For the text-containing cell, return its midpoint in [x, y] coordinate format. 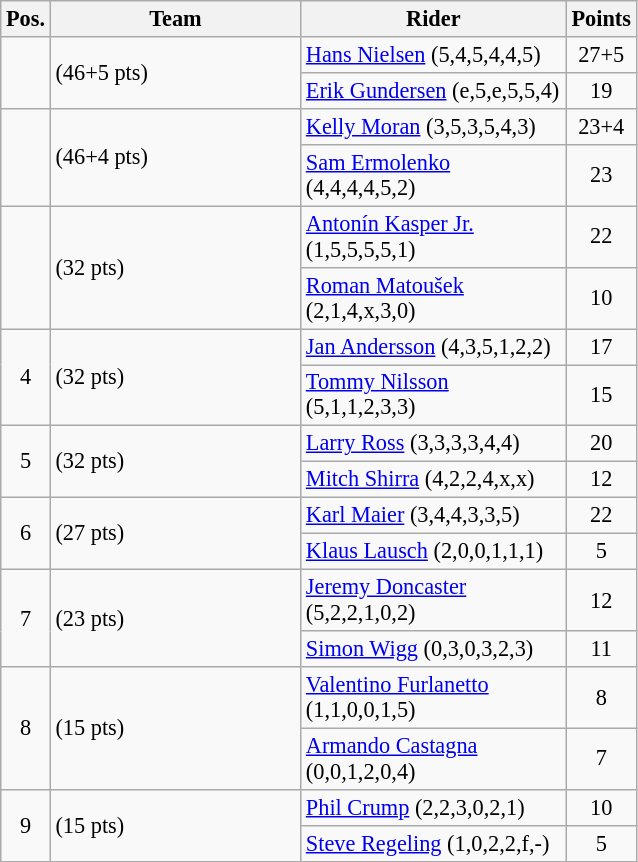
Karl Maier (3,4,4,3,3,5) [434, 516]
Rider [434, 19]
Phil Crump (2,2,3,0,2,1) [434, 808]
6 [26, 534]
(27 pts) [175, 534]
Jan Andersson (4,3,5,1,2,2) [434, 346]
27+5 [601, 55]
Steve Regeling (1,0,2,2,f,-) [434, 843]
17 [601, 346]
Larry Ross (3,3,3,3,4,4) [434, 444]
Simon Wigg (0,3,0,3,2,3) [434, 649]
19 [601, 90]
11 [601, 649]
Roman Matoušek (2,1,4,x,3,0) [434, 298]
Valentino Furlanetto (1,1,0,0,1,5) [434, 698]
Erik Gundersen (e,5,e,5,5,4) [434, 90]
(46+5 pts) [175, 73]
Antonín Kasper Jr. (1,5,5,5,5,1) [434, 236]
4 [26, 376]
Armando Castagna (0,0,1,2,0,4) [434, 758]
Pos. [26, 19]
Mitch Shirra (4,2,2,4,x,x) [434, 480]
(46+4 pts) [175, 156]
Hans Nielsen (5,4,5,4,4,5) [434, 55]
23 [601, 174]
20 [601, 444]
Jeremy Doncaster (5,2,2,1,0,2) [434, 600]
15 [601, 394]
23+4 [601, 126]
Klaus Lausch (2,0,0,1,1,1) [434, 552]
Tommy Nilsson (5,1,1,2,3,3) [434, 394]
Team [175, 19]
(23 pts) [175, 618]
Sam Ermolenko (4,4,4,4,5,2) [434, 174]
Kelly Moran (3,5,3,5,4,3) [434, 126]
9 [26, 826]
Points [601, 19]
